Identify which cell holds the provided text, then report its [x, y] central coordinate. 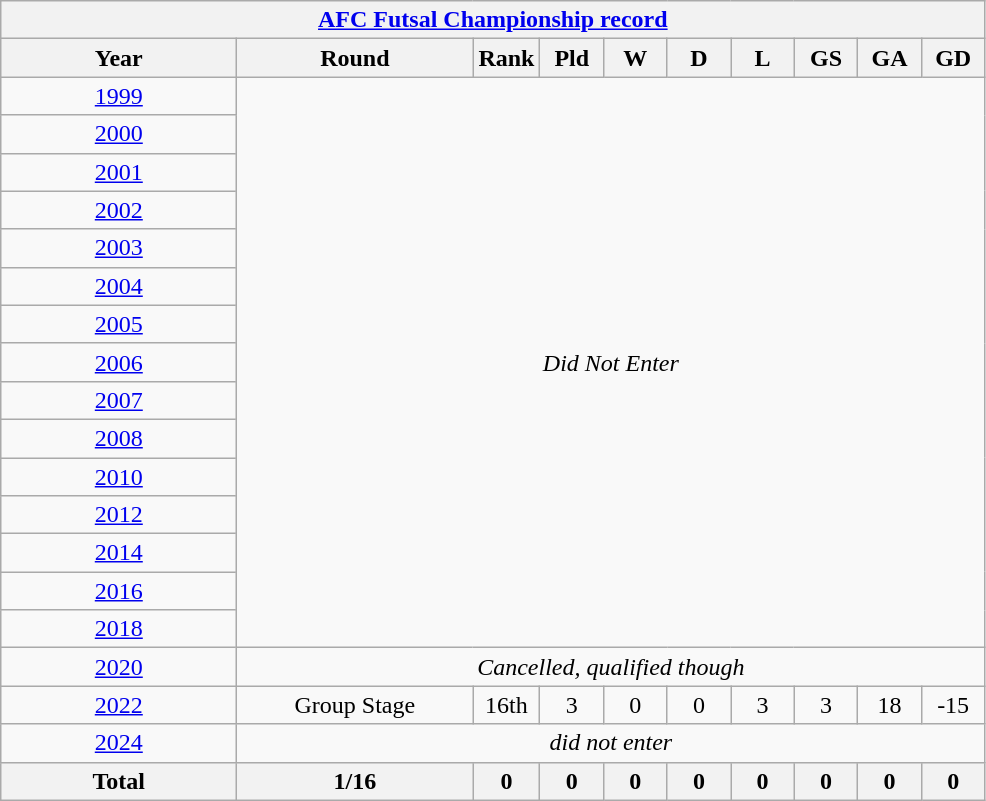
GS [826, 58]
1/16 [355, 781]
2006 [119, 362]
-15 [953, 705]
D [699, 58]
2007 [119, 400]
2014 [119, 553]
GA [890, 58]
2002 [119, 210]
2012 [119, 515]
2020 [119, 667]
1999 [119, 96]
AFC Futsal Championship record [493, 20]
Year [119, 58]
2004 [119, 286]
L [763, 58]
2010 [119, 477]
GD [953, 58]
2016 [119, 591]
Cancelled, qualified though [611, 667]
Pld [572, 58]
W [636, 58]
2018 [119, 629]
2001 [119, 172]
Did Not Enter [611, 362]
did not enter [611, 743]
Rank [506, 58]
2022 [119, 705]
Total [119, 781]
16th [506, 705]
2024 [119, 743]
2000 [119, 134]
2005 [119, 324]
Round [355, 58]
18 [890, 705]
2003 [119, 248]
2008 [119, 438]
Group Stage [355, 705]
